Return (X, Y) of the center of cell containing provided text 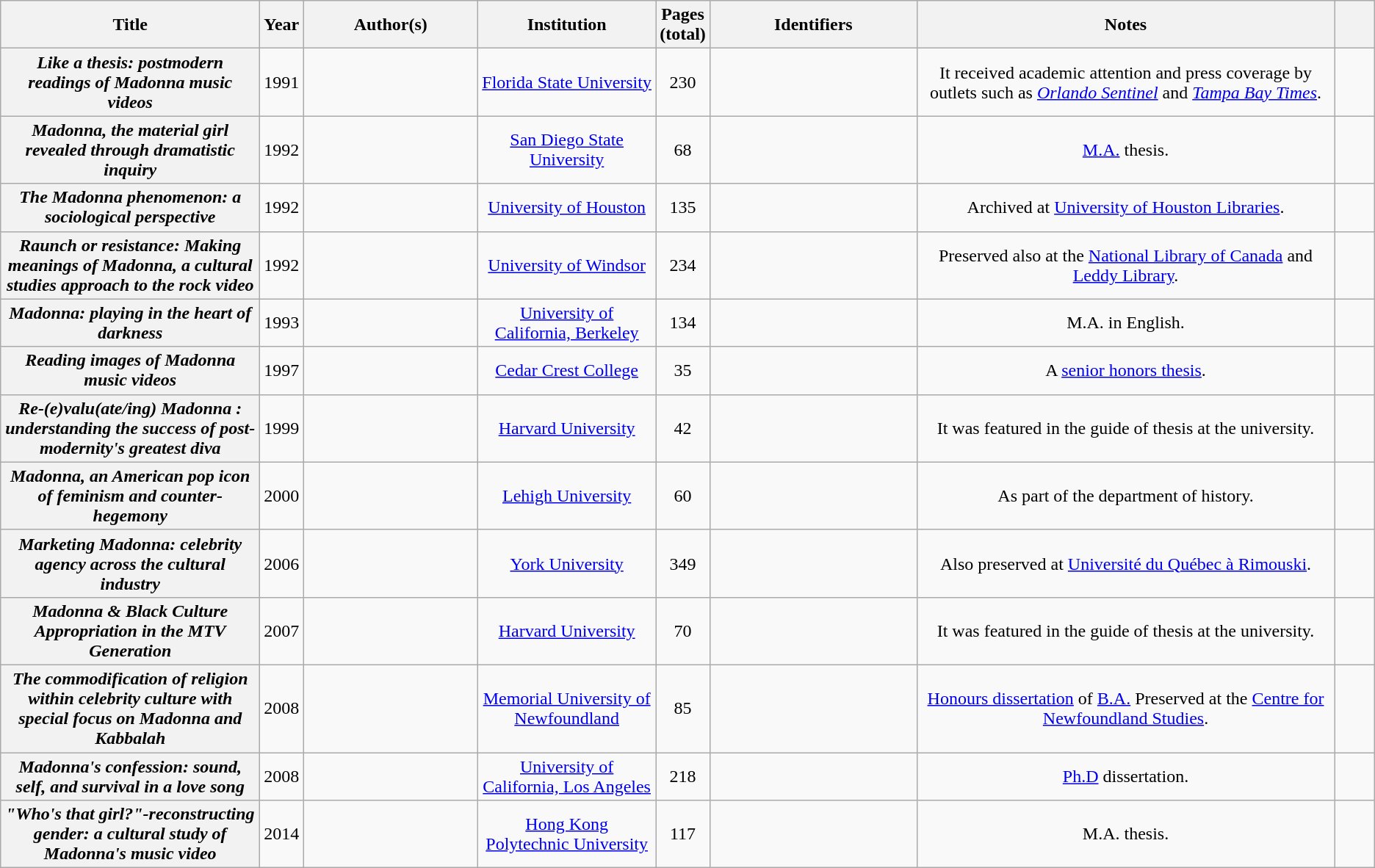
1999 (282, 428)
Also preserved at Université du Québec à Rimouski. (1125, 563)
Reading images of Madonna music videos (131, 370)
Institution (567, 25)
Madonna, the material girl revealed through dramatistic inquiry (131, 150)
135 (683, 207)
Like a thesis: postmodern readings of Madonna music videos (131, 82)
Ph.D dissertation. (1125, 775)
2006 (282, 563)
Raunch or resistance: Making meanings of Madonna, a cultural studies approach to the rock video (131, 265)
Notes (1125, 25)
Madonna & Black Culture Appropriation in the MTV Generation (131, 631)
A senior honors thesis. (1125, 370)
Archived at University of Houston Libraries. (1125, 207)
Preserved also at the National Library of Canada and Leddy Library. (1125, 265)
"Who's that girl?"-reconstructing gender: a cultural study of Madonna's music video (131, 834)
1993 (282, 323)
2000 (282, 496)
70 (683, 631)
University of Houston (567, 207)
San Diego State University (567, 150)
230 (683, 82)
234 (683, 265)
117 (683, 834)
As part of the department of history. (1125, 496)
Author(s) (391, 25)
Madonna, an American pop icon of feminism and counter-hegemony (131, 496)
Madonna's confession: sound, self, and survival in a love song (131, 775)
35 (683, 370)
2007 (282, 631)
Title (131, 25)
Memorial University of Newfoundland (567, 708)
University of Windsor (567, 265)
Cedar Crest College (567, 370)
Lehigh University (567, 496)
Madonna: playing in the heart of darkness (131, 323)
2014 (282, 834)
1991 (282, 82)
Marketing Madonna: celebrity agency across the cultural industry (131, 563)
Year (282, 25)
85 (683, 708)
218 (683, 775)
It received academic attention and press coverage by outlets such as Orlando Sentinel and Tampa Bay Times. (1125, 82)
The commodification of religion within celebrity culture with special focus on Madonna and Kabbalah (131, 708)
Hong Kong Polytechnic University (567, 834)
University of California, Berkeley (567, 323)
Re-(e)valu(ate/ing) Madonna : understanding the success of post-modernity's greatest diva (131, 428)
349 (683, 563)
University of California, Los Angeles (567, 775)
60 (683, 496)
Pages (total) (683, 25)
134 (683, 323)
The Madonna phenomenon: a sociological perspective (131, 207)
M.A. in English. (1125, 323)
York University (567, 563)
Identifiers (813, 25)
1997 (282, 370)
42 (683, 428)
Florida State University (567, 82)
Honours dissertation of B.A. Preserved at the Centre for Newfoundland Studies. (1125, 708)
68 (683, 150)
